Detect which cell encompasses the target text, then output its [X, Y] center coordinate. 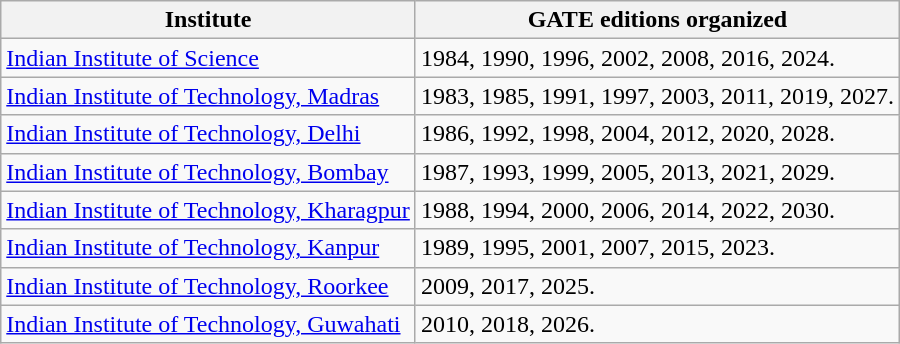
Indian Institute of Technology, Madras [208, 96]
1989, 1995, 2001, 2007, 2015, 2023. [657, 248]
1984, 1990, 1996, 2002, 2008, 2016, 2024. [657, 58]
Indian Institute of Technology, Delhi [208, 134]
2010, 2018, 2026. [657, 324]
1988, 1994, 2000, 2006, 2014, 2022, 2030. [657, 210]
1983, 1985, 1991, 1997, 2003, 2011, 2019, 2027. [657, 96]
2009, 2017, 2025. [657, 286]
1986, 1992, 1998, 2004, 2012, 2020, 2028. [657, 134]
Institute [208, 20]
1987, 1993, 1999, 2005, 2013, 2021, 2029. [657, 172]
Indian Institute of Technology, Bombay [208, 172]
Indian Institute of Science [208, 58]
Indian Institute of Technology, Roorkee [208, 286]
GATE editions organized [657, 20]
Indian Institute of Technology, Kanpur [208, 248]
Indian Institute of Technology, Kharagpur [208, 210]
Indian Institute of Technology, Guwahati [208, 324]
